From the cell containing the given text, extract its center point as (x, y) coordinate. 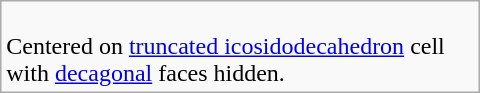
Centered on truncated icosidodecahedron cell with decagonal faces hidden. (240, 47)
